Provide the (x, y) coordinate of the cell's center where the given text is located.  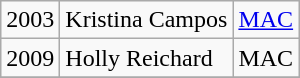
2009 (30, 58)
Holly Reichard (146, 58)
2003 (30, 20)
Kristina Campos (146, 20)
